Scan for the cell matching the given text and deliver its [x, y] coordinate at center. 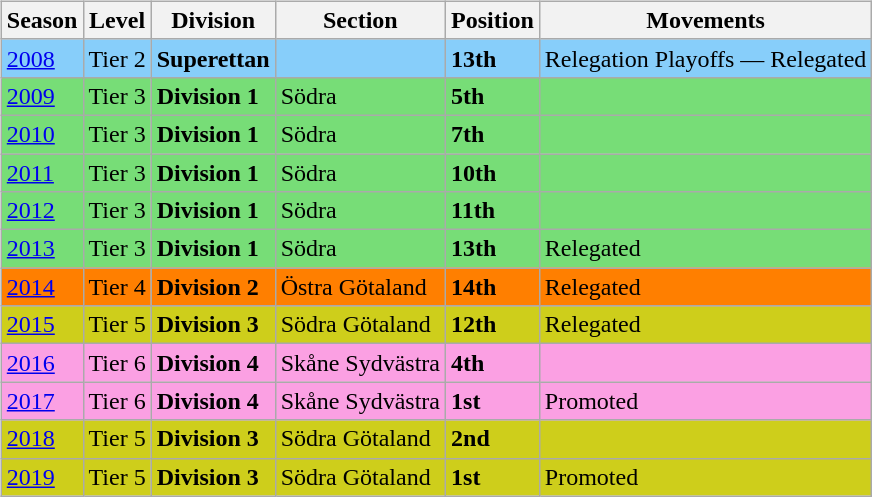
2nd [493, 439]
12th [493, 325]
Season [42, 20]
2018 [42, 439]
Östra Götaland [360, 287]
2010 [42, 134]
2016 [42, 363]
Tier 2 [117, 58]
2008 [42, 58]
11th [493, 211]
Section [360, 20]
Tier 4 [117, 287]
Position [493, 20]
2014 [42, 287]
5th [493, 96]
2011 [42, 173]
7th [493, 134]
2017 [42, 401]
Movements [706, 20]
Superettan [213, 58]
2019 [42, 477]
14th [493, 287]
Division 2 [213, 287]
Division [213, 20]
2009 [42, 96]
2012 [42, 211]
10th [493, 173]
2013 [42, 249]
4th [493, 363]
Level [117, 20]
Relegation Playoffs — Relegated [706, 58]
2015 [42, 325]
